Provide the (X, Y) coordinate of the cell's center where the given text is located.  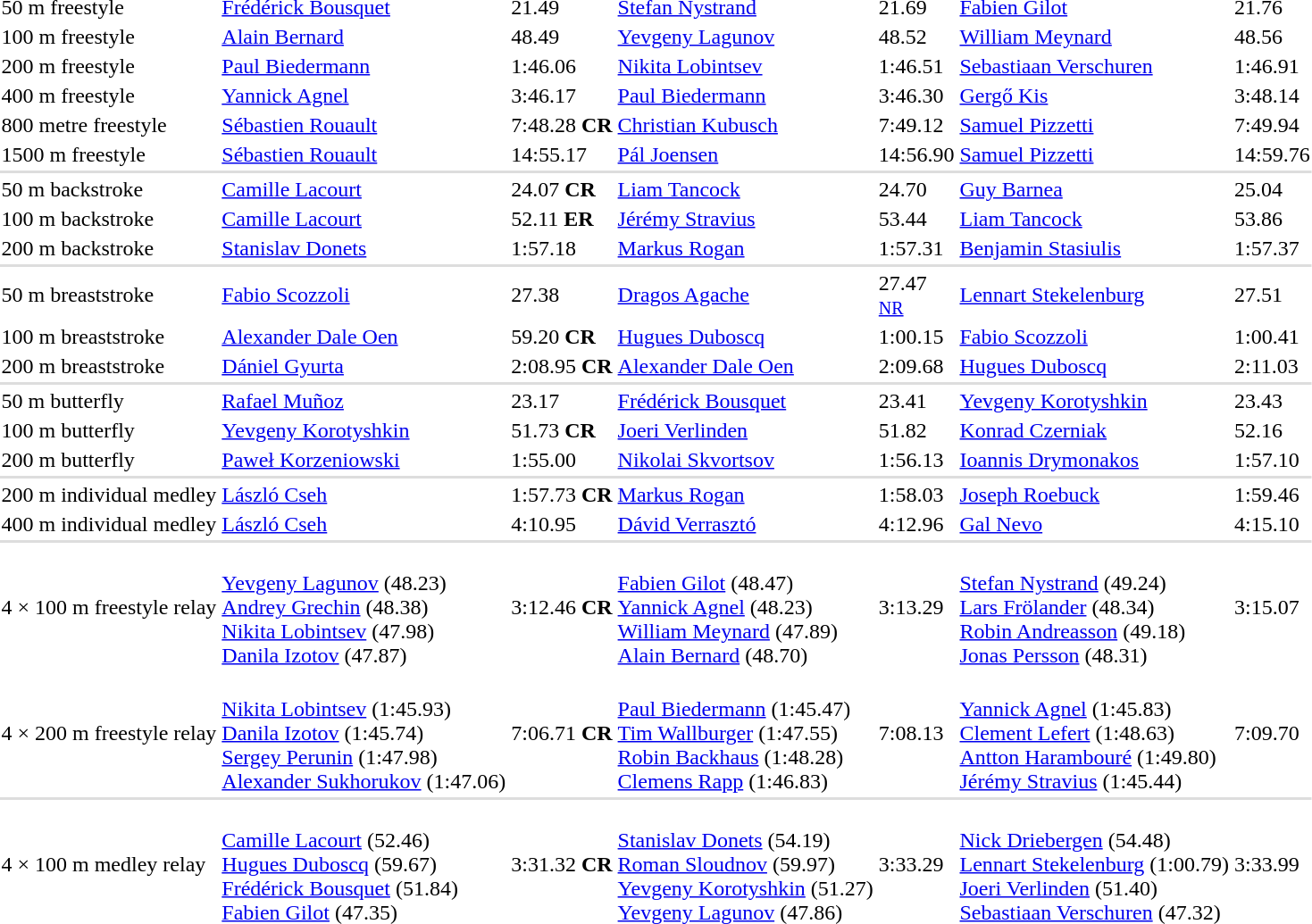
3:46.30 (916, 96)
Nikolai Skvortsov (745, 460)
48.49 (562, 37)
23.17 (562, 401)
50 m butterfly (109, 401)
4 × 200 m freestyle relay (109, 733)
Paul Biedermann (1:45.47)Tim Wallburger (1:47.55)Robin Backhaus (1:48.28)Clemens Rapp (1:46.83) (745, 733)
200 m breaststroke (109, 366)
Ioannis Drymonakos (1094, 460)
Sebastiaan Verschuren (1094, 66)
23.43 (1272, 401)
Stanislav Donets (364, 248)
4:12.96 (916, 524)
Jérémy Stravius (745, 219)
Pál Joensen (745, 154)
7:48.28 CR (562, 125)
100 m butterfly (109, 430)
2:11.03 (1272, 366)
48.56 (1272, 37)
27.51 (1272, 295)
1:00.41 (1272, 337)
14:56.90 (916, 154)
1:00.15 (916, 337)
1:58.03 (916, 495)
48.52 (916, 37)
Yevgeny Lagunov (48.23)Andrey Grechin (48.38)Nikita Lobintsev (47.98)Danila Izotov (47.87) (364, 607)
1:56.13 (916, 460)
Gergő Kis (1094, 96)
50 m backstroke (109, 189)
27.47 NR (916, 295)
3:46.17 (562, 96)
1:59.46 (1272, 495)
400 m individual medley (109, 524)
400 m freestyle (109, 96)
1:57.31 (916, 248)
William Meynard (1094, 37)
24.70 (916, 189)
200 m freestyle (109, 66)
53.44 (916, 219)
7:49.94 (1272, 125)
52.16 (1272, 430)
Dániel Gyurta (364, 366)
Nikita Lobintsev (745, 66)
Alain Bernard (364, 37)
2:09.68 (916, 366)
7:49.12 (916, 125)
100 m backstroke (109, 219)
14:55.17 (562, 154)
4:15.10 (1272, 524)
1:57.18 (562, 248)
Paweł Korzeniowski (364, 460)
3:15.07 (1272, 607)
Frédérick Bousquet (745, 401)
800 metre freestyle (109, 125)
7:09.70 (1272, 733)
Dragos Agache (745, 295)
Dávid Verrasztó (745, 524)
Rafael Muñoz (364, 401)
100 m freestyle (109, 37)
Fabien Gilot (48.47)Yannick Agnel (48.23)William Meynard (47.89)Alain Bernard (48.70) (745, 607)
1500 m freestyle (109, 154)
4 × 100 m freestyle relay (109, 607)
14:59.76 (1272, 154)
3:48.14 (1272, 96)
Yannick Agnel (1:45.83)Clement Lefert (1:48.63)Antton Harambouré (1:49.80)Jérémy Stravius (1:45.44) (1094, 733)
100 m breaststroke (109, 337)
51.73 CR (562, 430)
2:08.95 CR (562, 366)
52.11 ER (562, 219)
Stefan Nystrand (49.24)Lars Frölander (48.34)Robin Andreasson (49.18)Jonas Persson (48.31) (1094, 607)
Lennart Stekelenburg (1094, 295)
Yannick Agnel (364, 96)
Yevgeny Lagunov (745, 37)
1:46.06 (562, 66)
Joeri Verlinden (745, 430)
1:46.51 (916, 66)
Joseph Roebuck (1094, 495)
200 m individual medley (109, 495)
3:13.29 (916, 607)
53.86 (1272, 219)
25.04 (1272, 189)
51.82 (916, 430)
Nikita Lobintsev (1:45.93)Danila Izotov (1:45.74)Sergey Perunin (1:47.98)Alexander Sukhorukov (1:47.06) (364, 733)
7:08.13 (916, 733)
1:46.91 (1272, 66)
50 m breaststroke (109, 295)
Konrad Czerniak (1094, 430)
4:10.95 (562, 524)
23.41 (916, 401)
1:57.73 CR (562, 495)
Guy Barnea (1094, 189)
1:57.10 (1272, 460)
200 m butterfly (109, 460)
3:12.46 CR (562, 607)
24.07 CR (562, 189)
27.38 (562, 295)
1:55.00 (562, 460)
Christian Kubusch (745, 125)
1:57.37 (1272, 248)
59.20 CR (562, 337)
Benjamin Stasiulis (1094, 248)
200 m backstroke (109, 248)
Gal Nevo (1094, 524)
7:06.71 CR (562, 733)
